Locate the cell with the specified text and output its (X, Y) center coordinate. 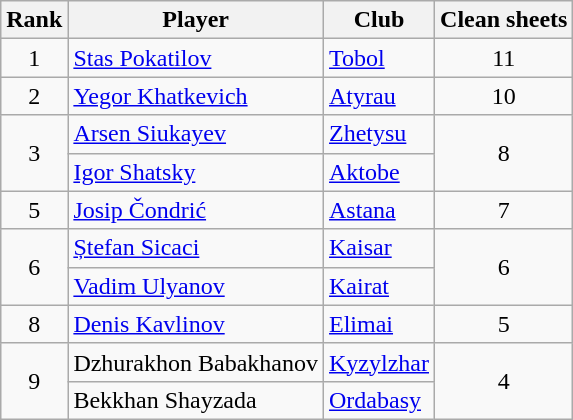
Ștefan Sicaci (196, 248)
Ordabasy (380, 400)
Club (380, 20)
Elimai (380, 324)
Atyrau (380, 96)
Yegor Khatkevich (196, 96)
Kaisar (380, 248)
Kairat (380, 286)
1 (34, 58)
Player (196, 20)
4 (504, 381)
11 (504, 58)
Stas Pokatilov (196, 58)
Bekkhan Shayzada (196, 400)
2 (34, 96)
Tobol (380, 58)
Clean sheets (504, 20)
9 (34, 381)
Arsen Siukayev (196, 134)
Rank (34, 20)
10 (504, 96)
Dzhurakhon Babakhanov (196, 362)
3 (34, 153)
Kyzylzhar (380, 362)
Zhetysu (380, 134)
Igor Shatsky (196, 172)
Aktobe (380, 172)
7 (504, 210)
Astana (380, 210)
Denis Kavlinov (196, 324)
Josip Čondrić (196, 210)
Vadim Ulyanov (196, 286)
